Return [X, Y] of the center of cell containing provided text 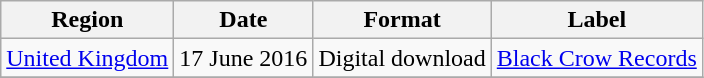
Black Crow Records [596, 58]
Format [402, 20]
United Kingdom [88, 58]
Date [244, 20]
Label [596, 20]
17 June 2016 [244, 58]
Digital download [402, 58]
Region [88, 20]
